Locate the cell with the specified text and output its [X, Y] center coordinate. 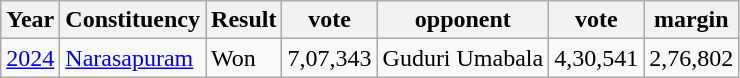
opponent [463, 20]
Won [244, 58]
Year [30, 20]
4,30,541 [596, 58]
7,07,343 [330, 58]
Narasapuram [133, 58]
2,76,802 [692, 58]
Guduri Umabala [463, 58]
2024 [30, 58]
Constituency [133, 20]
margin [692, 20]
Result [244, 20]
